Locate the cell with the specified text and output its [X, Y] center coordinate. 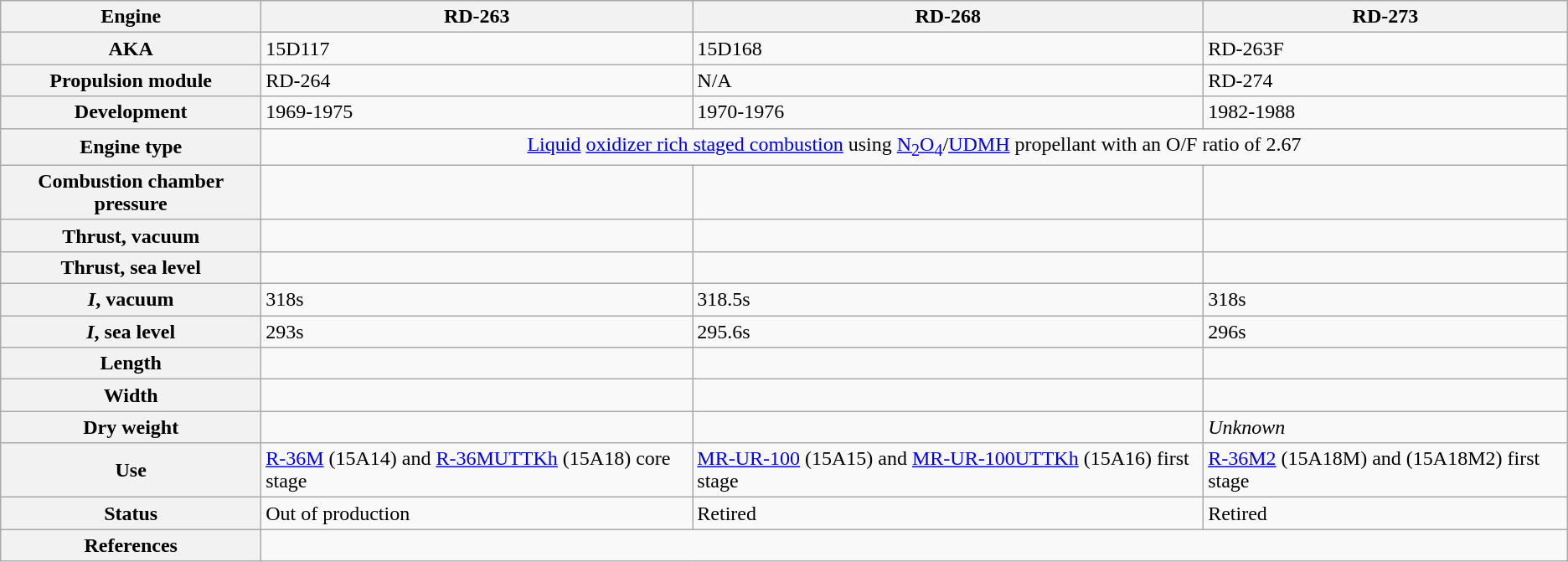
1969-1975 [477, 112]
Unknown [1385, 427]
295.6s [948, 332]
Propulsion module [131, 80]
I, vacuum [131, 300]
Dry weight [131, 427]
I, sea level [131, 332]
RD-268 [948, 17]
Engine [131, 17]
MR-UR-100 (15А15) and MR-UR-100UTTKh (15A16) first stage [948, 471]
N/A [948, 80]
References [131, 545]
R-36M (15А14) and R-36MUTTKh (15A18) core stage [477, 471]
Thrust, sea level [131, 267]
AKA [131, 49]
15D168 [948, 49]
Thrust, vacuum [131, 235]
RD-264 [477, 80]
RD-263F [1385, 49]
318.5s [948, 300]
296s [1385, 332]
RD-273 [1385, 17]
Status [131, 513]
Development [131, 112]
Engine type [131, 147]
RD-274 [1385, 80]
Use [131, 471]
Combustion chamber pressure [131, 193]
Out of production [477, 513]
R-36M2 (15A18M) and (15A18M2) first stage [1385, 471]
RD-263 [477, 17]
293s [477, 332]
1982-1988 [1385, 112]
1970-1976 [948, 112]
Length [131, 363]
Liquid oxidizer rich staged combustion using N2O4/UDMH propellant with an O/F ratio of 2.67 [915, 147]
Width [131, 395]
15D117 [477, 49]
